Identify which cell holds the provided text, then report its (x, y) central coordinate. 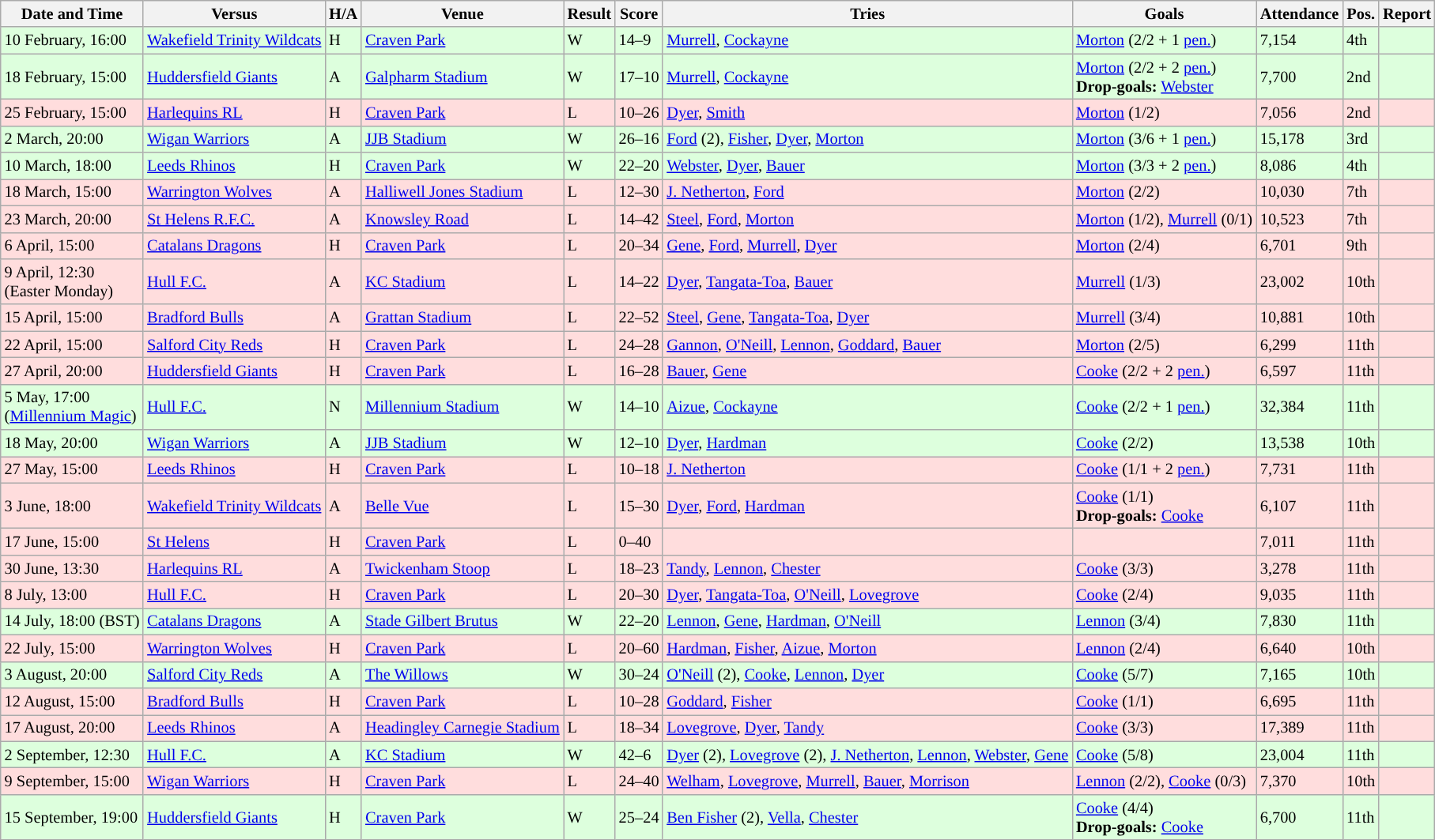
13,538 (1300, 443)
Morton (1/2), Murrell (0/1) (1164, 219)
Tandy, Lennon, Chester (867, 568)
Dyer (2), Lovegrove (2), J. Netherton, Lennon, Webster, Gene (867, 755)
9,035 (1300, 595)
Murrell (3/4) (1164, 318)
10–18 (639, 469)
6,640 (1300, 648)
Lennon (3/4) (1164, 621)
Bauer, Gene (867, 371)
20–60 (639, 648)
17–10 (639, 77)
Dyer, Tangata-Toa, O'Neill, Lovegrove (867, 595)
Goals (1164, 13)
N (343, 407)
6,299 (1300, 345)
17,389 (1300, 728)
Goddard, Fisher (867, 701)
14–42 (639, 219)
Welham, Lovegrove, Murrell, Bauer, Morrison (867, 781)
Millennium Stadium (462, 407)
30–24 (639, 675)
Morton (1/2) (1164, 112)
10,881 (1300, 318)
Attendance (1300, 13)
10,030 (1300, 192)
Lennon (2/2), Cooke (0/3) (1164, 781)
Steel, Ford, Morton (867, 219)
Cooke (5/8) (1164, 755)
Morton (2/5) (1164, 345)
St Helens (234, 541)
Venue (462, 13)
25 February, 15:00 (73, 112)
5 May, 17:00(Millennium Magic) (73, 407)
Aizue, Cockayne (867, 407)
Cooke (5/7) (1164, 675)
24–28 (639, 345)
Cooke (2/2 + 1 pen.) (1164, 407)
H/A (343, 13)
Dyer, Smith (867, 112)
22–52 (639, 318)
7,731 (1300, 469)
Tries (867, 13)
30 June, 13:30 (73, 568)
15 April, 15:00 (73, 318)
Cooke (2/2) (1164, 443)
32,384 (1300, 407)
7,370 (1300, 781)
10–26 (639, 112)
17 June, 15:00 (73, 541)
6,700 (1300, 817)
3,278 (1300, 568)
10 March, 18:00 (73, 166)
2 March, 20:00 (73, 139)
26–16 (639, 139)
7,056 (1300, 112)
Gannon, O'Neill, Lennon, Goddard, Bauer (867, 345)
Morton (2/2 + 1 pen.) (1164, 40)
10–28 (639, 701)
9th (1361, 246)
J. Netherton (867, 469)
Dyer, Ford, Hardman (867, 506)
7,165 (1300, 675)
27 May, 15:00 (73, 469)
15,178 (1300, 139)
Gene, Ford, Murrell, Dyer (867, 246)
42–6 (639, 755)
3rd (1361, 139)
Ford (2), Fisher, Dyer, Morton (867, 139)
Report (1407, 13)
Stade Gilbert Brutus (462, 621)
Cooke (1/1 + 2 pen.) (1164, 469)
Steel, Gene, Tangata-Toa, Dyer (867, 318)
6,597 (1300, 371)
12 August, 15:00 (73, 701)
Dyer, Tangata-Toa, Bauer (867, 281)
6,107 (1300, 506)
17 August, 20:00 (73, 728)
8 July, 13:00 (73, 595)
22 April, 15:00 (73, 345)
23,004 (1300, 755)
18 February, 15:00 (73, 77)
12–10 (639, 443)
Knowsley Road (462, 219)
25–24 (639, 817)
Headingley Carnegie Stadium (462, 728)
Cooke (2/2 + 2 pen.) (1164, 371)
22 July, 15:00 (73, 648)
14–10 (639, 407)
Grattan Stadium (462, 318)
Morton (2/2 + 2 pen.)Drop-goals: Webster (1164, 77)
Ben Fisher (2), Vella, Chester (867, 817)
6,701 (1300, 246)
Galpharm Stadium (462, 77)
12–30 (639, 192)
Lennon (2/4) (1164, 648)
7,011 (1300, 541)
O'Neill (2), Cooke, Lennon, Dyer (867, 675)
Lennon, Gene, Hardman, O'Neill (867, 621)
The Willows (462, 675)
10 February, 16:00 (73, 40)
18–34 (639, 728)
Date and Time (73, 13)
18 May, 20:00 (73, 443)
14–9 (639, 40)
14–22 (639, 281)
18–23 (639, 568)
Score (639, 13)
20–30 (639, 595)
Cooke (1/1) (1164, 701)
Cooke (4/4)Drop-goals: Cooke (1164, 817)
Pos. (1361, 13)
24–40 (639, 781)
Murrell (1/3) (1164, 281)
J. Netherton, Ford (867, 192)
Halliwell Jones Stadium (462, 192)
Dyer, Hardman (867, 443)
27 April, 20:00 (73, 371)
Cooke (2/4) (1164, 595)
18 March, 15:00 (73, 192)
15–30 (639, 506)
15 September, 19:00 (73, 817)
10,523 (1300, 219)
Lovegrove, Dyer, Tandy (867, 728)
Morton (2/2) (1164, 192)
Morton (3/6 + 1 pen.) (1164, 139)
3 June, 18:00 (73, 506)
7,830 (1300, 621)
6,695 (1300, 701)
16–28 (639, 371)
8,086 (1300, 166)
Webster, Dyer, Bauer (867, 166)
Cooke (1/1)Drop-goals: Cooke (1164, 506)
2 September, 12:30 (73, 755)
Result (590, 13)
Morton (2/4) (1164, 246)
0–40 (639, 541)
Twickenham Stoop (462, 568)
Hardman, Fisher, Aizue, Morton (867, 648)
Belle Vue (462, 506)
20–34 (639, 246)
6 April, 15:00 (73, 246)
9 April, 12:30(Easter Monday) (73, 281)
9 September, 15:00 (73, 781)
7,154 (1300, 40)
Versus (234, 13)
7,700 (1300, 77)
St Helens R.F.C. (234, 219)
3 August, 20:00 (73, 675)
Morton (3/3 + 2 pen.) (1164, 166)
23 March, 20:00 (73, 219)
23,002 (1300, 281)
14 July, 18:00 (BST) (73, 621)
